Locate the cell with the specified text and output its (X, Y) center coordinate. 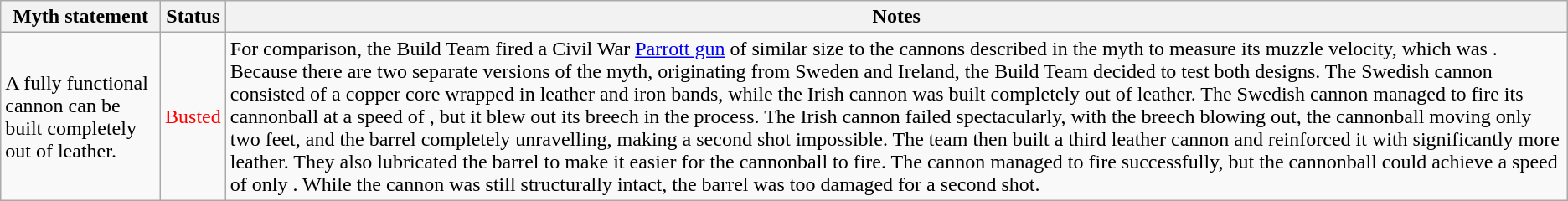
Notes (896, 17)
Busted (193, 116)
Status (193, 17)
A fully functional cannon can be built completely out of leather. (80, 116)
Myth statement (80, 17)
